Output the (x, y) coordinate of the center of the cell containing the given text.  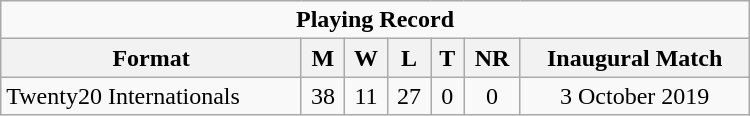
Format (152, 58)
M (322, 58)
38 (322, 96)
Playing Record (375, 20)
L (410, 58)
T (448, 58)
Inaugural Match (634, 58)
27 (410, 96)
NR (492, 58)
Twenty20 Internationals (152, 96)
11 (366, 96)
W (366, 58)
3 October 2019 (634, 96)
